Return the [X, Y] coordinate for the center point of the cell that contains the specified text.  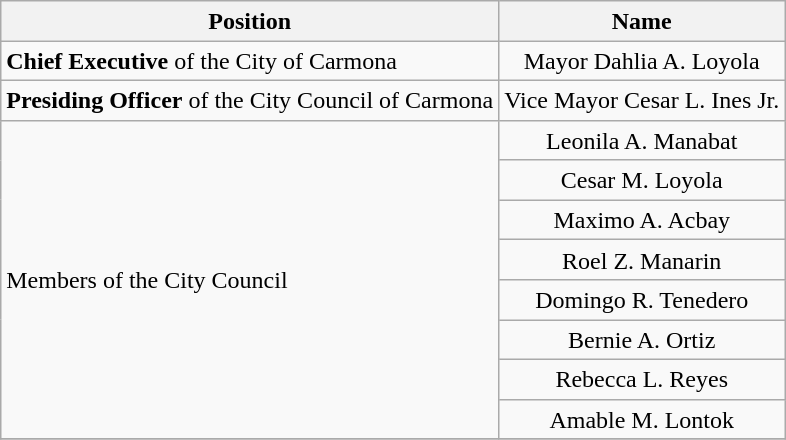
Amable M. Lontok [642, 419]
Position [250, 21]
Roel Z. Manarin [642, 260]
Cesar M. Loyola [642, 180]
Rebecca L. Reyes [642, 379]
Chief Executive of the City of Carmona [250, 61]
Bernie A. Ortiz [642, 340]
Presiding Officer of the City Council of Carmona [250, 100]
Maximo A. Acbay [642, 220]
Domingo R. Tenedero [642, 300]
Mayor Dahlia A. Loyola [642, 61]
Vice Mayor Cesar L. Ines Jr. [642, 100]
Leonila A. Manabat [642, 140]
Name [642, 21]
Members of the City Council [250, 280]
